For the text-containing cell, return its midpoint in [x, y] coordinate format. 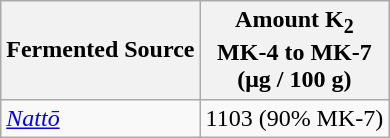
1103 (90% MK-7) [294, 118]
Amount K2 MK-4 to MK-7 (μg / 100 g) [294, 50]
Nattō [100, 118]
Fermented Source [100, 50]
